Determine the [X, Y] coordinate at the center of the cell enclosing the given text.  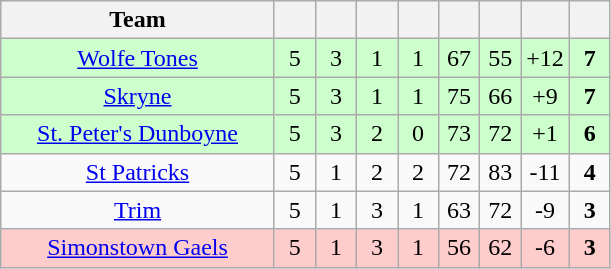
6 [590, 134]
63 [460, 210]
56 [460, 248]
Skryne [138, 96]
+1 [546, 134]
-11 [546, 172]
St. Peter's Dunboyne [138, 134]
0 [418, 134]
St Patricks [138, 172]
Wolfe Tones [138, 58]
66 [500, 96]
Simonstown Gaels [138, 248]
Trim [138, 210]
-6 [546, 248]
67 [460, 58]
73 [460, 134]
75 [460, 96]
+12 [546, 58]
Team [138, 20]
-9 [546, 210]
62 [500, 248]
4 [590, 172]
83 [500, 172]
+9 [546, 96]
55 [500, 58]
